Capture the cell that displays the provided text and extract its (x, y) central coordinate. 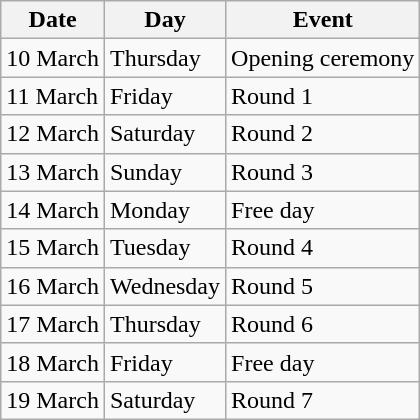
Round 5 (323, 286)
Event (323, 20)
12 March (53, 134)
14 March (53, 210)
Tuesday (164, 248)
Opening ceremony (323, 58)
19 March (53, 400)
Round 3 (323, 172)
17 March (53, 324)
11 March (53, 96)
Wednesday (164, 286)
Date (53, 20)
Monday (164, 210)
Round 6 (323, 324)
Sunday (164, 172)
Round 1 (323, 96)
Day (164, 20)
Round 4 (323, 248)
13 March (53, 172)
10 March (53, 58)
Round 2 (323, 134)
16 March (53, 286)
18 March (53, 362)
Round 7 (323, 400)
15 March (53, 248)
